Provide the (x, y) coordinate of the cell's center where the given text is located.  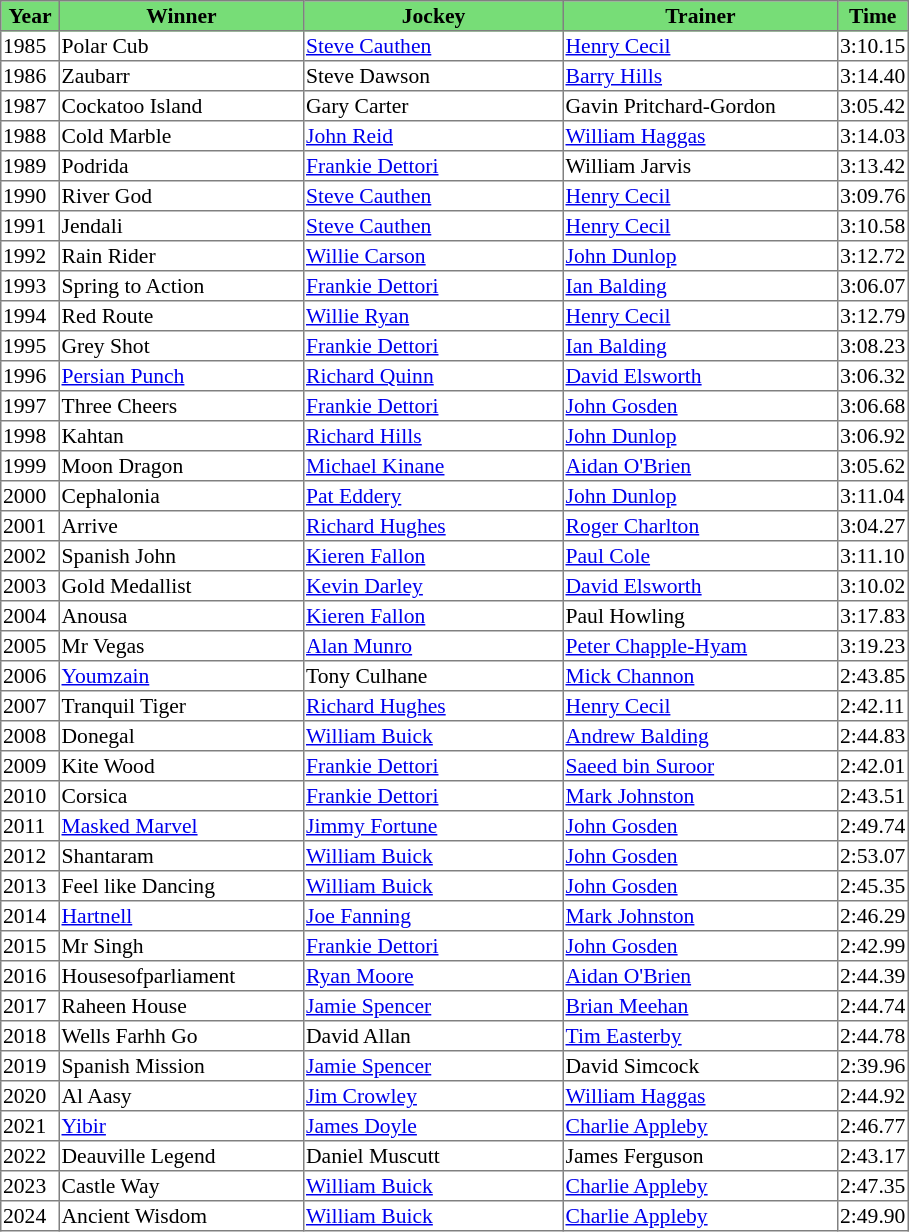
2:44.83 (873, 736)
3:06.92 (873, 436)
2016 (30, 976)
Spanish John (181, 556)
Andrew Balding (700, 736)
1994 (30, 316)
David Allan (434, 1036)
Barry Hills (700, 76)
James Doyle (434, 1126)
1995 (30, 346)
2015 (30, 946)
Trainer (700, 16)
2:42.01 (873, 766)
3:17.83 (873, 616)
Rain Rider (181, 256)
Paul Cole (700, 556)
2:49.74 (873, 826)
1997 (30, 406)
2014 (30, 916)
Joe Fanning (434, 916)
Kite Wood (181, 766)
1993 (30, 286)
3:11.04 (873, 496)
John Reid (434, 136)
Al Aasy (181, 1096)
Richard Quinn (434, 376)
Pat Eddery (434, 496)
2:44.74 (873, 1006)
Polar Cub (181, 46)
2007 (30, 706)
2019 (30, 1066)
1987 (30, 106)
Anousa (181, 616)
1985 (30, 46)
Arrive (181, 526)
Peter Chapple-Hyam (700, 646)
1986 (30, 76)
3:10.02 (873, 586)
3:05.42 (873, 106)
Cephalonia (181, 496)
3:04.27 (873, 526)
Ryan Moore (434, 976)
3:14.40 (873, 76)
Gavin Pritchard-Gordon (700, 106)
2:49.90 (873, 1216)
2003 (30, 586)
2:44.78 (873, 1036)
Shantaram (181, 856)
2005 (30, 646)
Tranquil Tiger (181, 706)
1991 (30, 226)
Paul Howling (700, 616)
Zaubarr (181, 76)
Saeed bin Suroor (700, 766)
Persian Punch (181, 376)
2013 (30, 886)
James Ferguson (700, 1156)
Year (30, 16)
Mr Singh (181, 946)
Michael Kinane (434, 466)
2:53.07 (873, 856)
Mr Vegas (181, 646)
3:06.32 (873, 376)
Gold Medallist (181, 586)
Willie Ryan (434, 316)
2:39.96 (873, 1066)
Alan Munro (434, 646)
Castle Way (181, 1186)
2023 (30, 1186)
2:43.17 (873, 1156)
2:43.51 (873, 796)
1992 (30, 256)
Corsica (181, 796)
1990 (30, 196)
Mick Channon (700, 676)
Kevin Darley (434, 586)
2:43.85 (873, 676)
3:10.58 (873, 226)
Willie Carson (434, 256)
2010 (30, 796)
1989 (30, 166)
Time (873, 16)
3:11.10 (873, 556)
Cockatoo Island (181, 106)
Podrida (181, 166)
Feel like Dancing (181, 886)
Red Route (181, 316)
Roger Charlton (700, 526)
Housesofparliament (181, 976)
2006 (30, 676)
2:45.35 (873, 886)
2:44.39 (873, 976)
Spring to Action (181, 286)
Jockey (434, 16)
2:42.99 (873, 946)
Hartnell (181, 916)
Deauville Legend (181, 1156)
3:05.62 (873, 466)
Tony Culhane (434, 676)
2021 (30, 1126)
1998 (30, 436)
3:09.76 (873, 196)
3:06.07 (873, 286)
3:13.42 (873, 166)
2020 (30, 1096)
Yibir (181, 1126)
3:10.15 (873, 46)
Youmzain (181, 676)
2022 (30, 1156)
1996 (30, 376)
2000 (30, 496)
3:12.72 (873, 256)
Winner (181, 16)
3:06.68 (873, 406)
Daniel Muscutt (434, 1156)
2009 (30, 766)
2004 (30, 616)
Grey Shot (181, 346)
2:44.92 (873, 1096)
1988 (30, 136)
Spanish Mission (181, 1066)
2001 (30, 526)
Brian Meehan (700, 1006)
Moon Dragon (181, 466)
2:46.29 (873, 916)
2:47.35 (873, 1186)
2017 (30, 1006)
Donegal (181, 736)
Raheen House (181, 1006)
Steve Dawson (434, 76)
William Jarvis (700, 166)
Masked Marvel (181, 826)
2024 (30, 1216)
3:12.79 (873, 316)
1999 (30, 466)
2002 (30, 556)
2008 (30, 736)
2:46.77 (873, 1126)
2011 (30, 826)
Kahtan (181, 436)
Jendali (181, 226)
3:14.03 (873, 136)
2018 (30, 1036)
2012 (30, 856)
Jimmy Fortune (434, 826)
2:42.11 (873, 706)
Richard Hills (434, 436)
David Simcock (700, 1066)
3:19.23 (873, 646)
Tim Easterby (700, 1036)
Three Cheers (181, 406)
Ancient Wisdom (181, 1216)
3:08.23 (873, 346)
River God (181, 196)
Jim Crowley (434, 1096)
Wells Farhh Go (181, 1036)
Cold Marble (181, 136)
Gary Carter (434, 106)
